Pinpoint the cell where the given text exists, returning its (X, Y) midpoint coordinate. 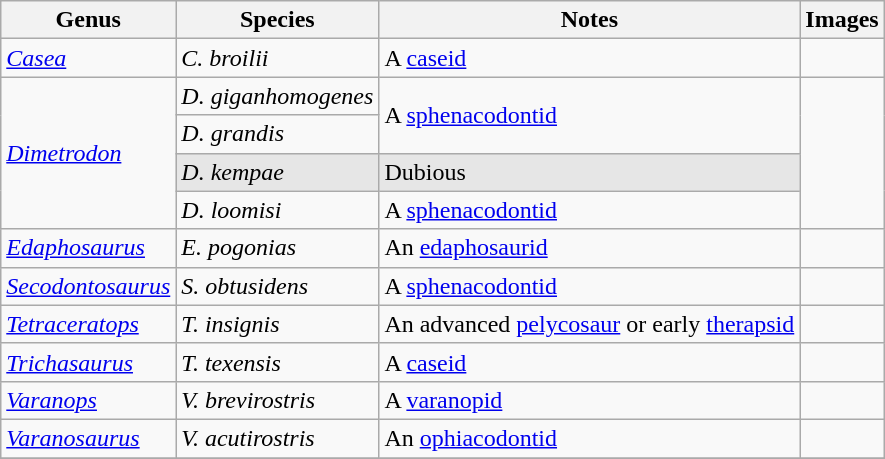
A varanopid (590, 400)
Edaphosaurus (88, 248)
Trichasaurus (88, 362)
Dimetrodon (88, 153)
Species (278, 20)
An edaphosaurid (590, 248)
Secodontosaurus (88, 286)
D. giganhomogenes (278, 96)
V. brevirostris (278, 400)
D. kempae (278, 172)
C. broilii (278, 58)
V. acutirostris (278, 438)
Casea (88, 58)
T. texensis (278, 362)
Images (842, 20)
An advanced pelycosaur or early therapsid (590, 324)
Tetraceratops (88, 324)
Notes (590, 20)
An ophiacodontid (590, 438)
S. obtusidens (278, 286)
Genus (88, 20)
Varanosaurus (88, 438)
D. grandis (278, 134)
D. loomisi (278, 210)
E. pogonias (278, 248)
T. insignis (278, 324)
Dubious (590, 172)
Varanops (88, 400)
